Identify which cell holds the provided text, then report its (x, y) central coordinate. 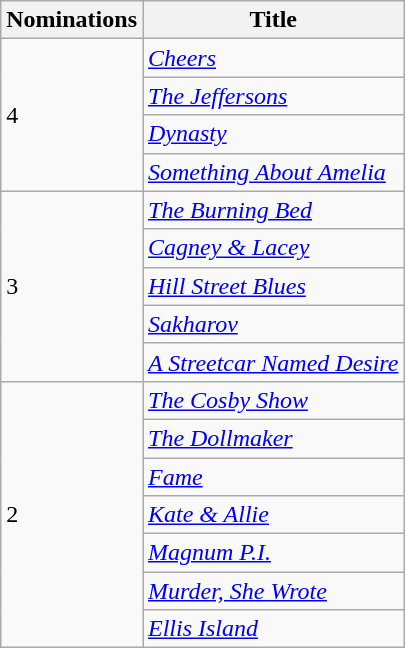
Murder, She Wrote (272, 591)
Kate & Allie (272, 515)
The Cosby Show (272, 400)
A Streetcar Named Desire (272, 362)
Hill Street Blues (272, 286)
Fame (272, 477)
Dynasty (272, 134)
Something About Amelia (272, 172)
Nominations (72, 20)
3 (72, 286)
Cagney & Lacey (272, 248)
Ellis Island (272, 629)
Cheers (272, 58)
2 (72, 514)
The Burning Bed (272, 210)
Title (272, 20)
Sakharov (272, 324)
The Dollmaker (272, 438)
4 (72, 115)
The Jeffersons (272, 96)
Magnum P.I. (272, 553)
